Output the [X, Y] coordinate of the center of the cell containing the given text.  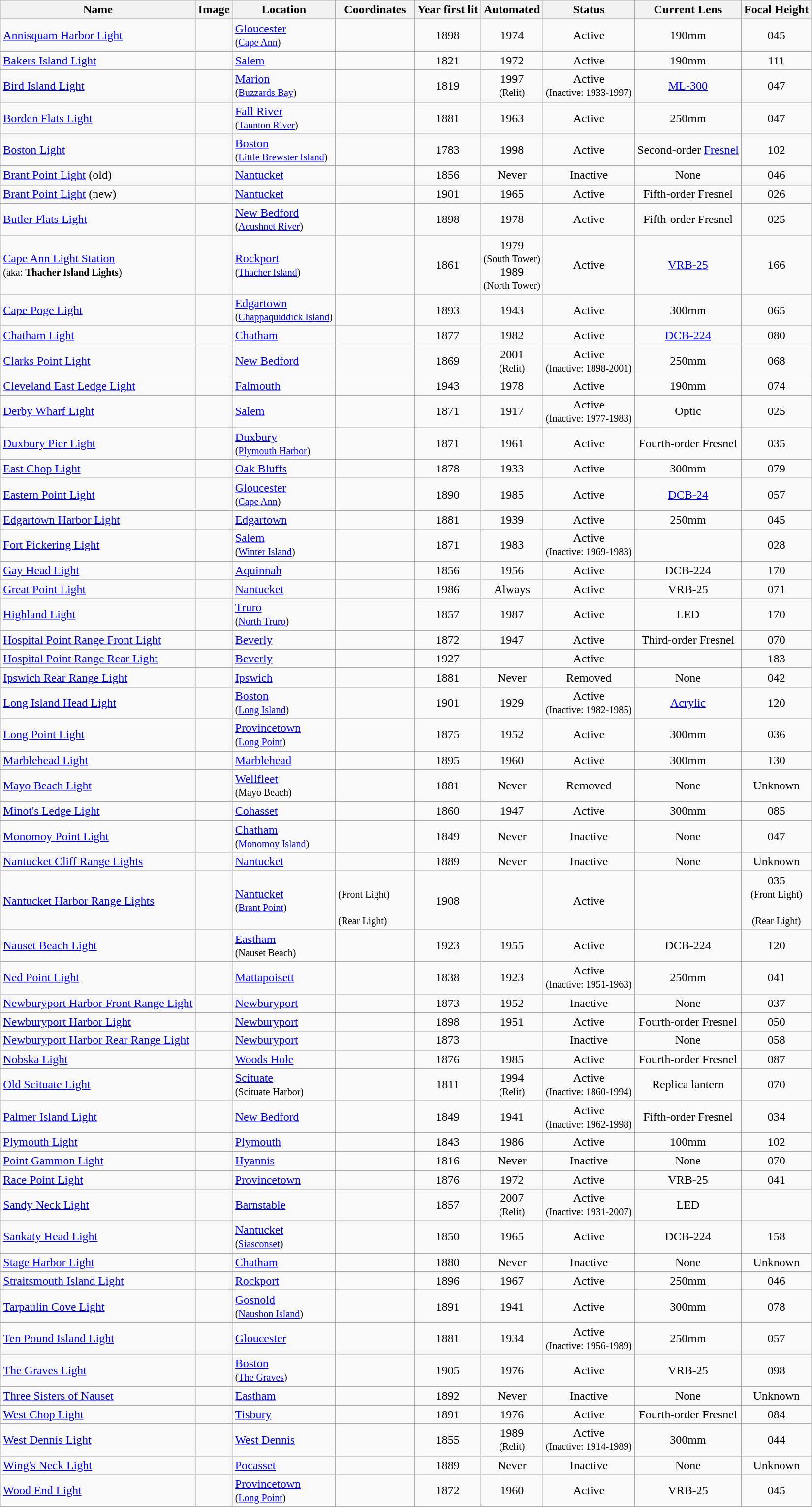
Cleveland East Ledge Light [98, 386]
Clarks Point Light [98, 360]
1875 [448, 734]
Minot's Ledge Light [98, 811]
Boston(Long Island) [283, 703]
1811 [448, 1085]
Nantucket(Brant Point) [283, 901]
Active(Inactive: 1931-2007) [589, 1205]
Active(Inactive: 1962-1998) [589, 1116]
Point Gammon Light [98, 1161]
183 [777, 659]
Scituate(Scituate Harbor) [283, 1085]
084 [777, 1414]
Borden Flats Light [98, 118]
Edgartown(Chappaquiddick Island) [283, 310]
Year first lit [448, 10]
Optic [688, 411]
Eastham [283, 1396]
Active(Inactive: 1914-1989) [589, 1440]
Edgartown Harbor Light [98, 520]
Mayo Beach Light [98, 785]
Tarpaulin Cove Light [98, 1306]
1934 [512, 1339]
Sankaty Head Light [98, 1237]
Ten Pound Island Light [98, 1339]
Marion(Buzzards Bay) [283, 86]
036 [777, 734]
Image [214, 10]
100mm [688, 1142]
044 [777, 1440]
Plymouth Light [98, 1142]
1989(Relit) [512, 1440]
Nantucket Harbor Range Lights [98, 901]
Wellfleet(Mayo Beach) [283, 785]
1967 [512, 1281]
Fort Pickering Light [98, 545]
1997(Relit) [512, 86]
Name [98, 10]
1816 [448, 1161]
Bird Island Light [98, 86]
Rockport(Thacher Island) [283, 265]
1963 [512, 118]
East Chop Light [98, 469]
Ipswich Rear Range Light [98, 677]
1955 [512, 946]
071 [777, 589]
Active(Inactive: 1982-1985) [589, 703]
Cape Ann Light Station(aka: Thacher Island Lights) [98, 265]
Boston(The Graves) [283, 1370]
Tisbury [283, 1414]
Pocasset [283, 1465]
Edgartown [283, 520]
Three Sisters of Nauset [98, 1396]
080 [777, 335]
087 [777, 1059]
1994(Relit) [512, 1085]
1998 [512, 150]
Woods Hole [283, 1059]
Automated [512, 10]
Palmer Island Light [98, 1116]
Rockport [283, 1281]
Boston(Little Brewster Island) [283, 150]
Acrylic [688, 703]
098 [777, 1370]
1974 [512, 35]
1819 [448, 86]
Newburyport Harbor Rear Range Light [98, 1040]
West Chop Light [98, 1414]
Ipswich [283, 677]
Coordinates [375, 10]
Newburyport Harbor Light [98, 1022]
Gosnold(Naushon Island) [283, 1306]
Mattapoisett [283, 977]
1855 [448, 1440]
Great Point Light [98, 589]
035 [777, 444]
068 [777, 360]
065 [777, 310]
Gloucester [283, 1339]
Ned Point Light [98, 977]
Active(Inactive: 1860-1994) [589, 1085]
1927 [448, 659]
Second-order Fresnel [688, 150]
Plymouth [283, 1142]
Oak Bluffs [283, 469]
Derby Wharf Light [98, 411]
Truro(North Truro) [283, 614]
Long Point Light [98, 734]
Active(Inactive: 1977-1983) [589, 411]
(Front Light) (Rear Light) [375, 901]
Wing's Neck Light [98, 1465]
2007(Relit) [512, 1205]
1843 [448, 1142]
085 [777, 811]
New Bedford(Acushnet River) [283, 220]
Current Lens [688, 10]
Focal Height [777, 10]
1869 [448, 360]
058 [777, 1040]
Nobska Light [98, 1059]
1850 [448, 1237]
Brant Point Light (old) [98, 175]
1961 [512, 444]
035 (Front Light) (Rear Light) [777, 901]
Chatham Light [98, 335]
1878 [448, 469]
Newburyport Harbor Front Range Light [98, 1003]
1929 [512, 703]
028 [777, 545]
DCB-24 [688, 494]
1890 [448, 494]
158 [777, 1237]
Eastham(Nauset Beach) [283, 946]
Annisquam Harbor Light [98, 35]
Barnstable [283, 1205]
Stage Harbor Light [98, 1262]
1987 [512, 614]
Provincetown [283, 1180]
1821 [448, 61]
West Dennis Light [98, 1440]
1893 [448, 310]
Gay Head Light [98, 570]
1880 [448, 1262]
Butler Flats Light [98, 220]
Old Scituate Light [98, 1085]
Falmouth [283, 386]
1939 [512, 520]
1896 [448, 1281]
Active(Inactive: 1933-1997) [589, 86]
1838 [448, 977]
Active(Inactive: 1956-1989) [589, 1339]
050 [777, 1022]
078 [777, 1306]
Aquinnah [283, 570]
Hyannis [283, 1161]
1783 [448, 150]
Cape Poge Light [98, 310]
Status [589, 10]
1956 [512, 570]
Nantucket Cliff Range Lights [98, 862]
Salem(Winter Island) [283, 545]
166 [777, 265]
1895 [448, 760]
Third-order Fresnel [688, 640]
1892 [448, 1396]
074 [777, 386]
Active(Inactive: 1951-1963) [589, 977]
Replica lantern [688, 1085]
Brant Point Light (new) [98, 194]
Wood End Light [98, 1490]
1861 [448, 265]
Chatham(Monomoy Island) [283, 837]
1905 [448, 1370]
042 [777, 677]
Eastern Point Light [98, 494]
Always [512, 589]
Race Point Light [98, 1180]
West Dennis [283, 1440]
079 [777, 469]
Highland Light [98, 614]
Cohasset [283, 811]
Monomoy Point Light [98, 837]
Fall River(Taunton River) [283, 118]
Active(Inactive: 1898-2001) [589, 360]
1983 [512, 545]
Marblehead [283, 760]
Active(Inactive: 1969-1983) [589, 545]
111 [777, 61]
Sandy Neck Light [98, 1205]
1877 [448, 335]
Bakers Island Light [98, 61]
034 [777, 1116]
Nauset Beach Light [98, 946]
Boston Light [98, 150]
Hospital Point Range Rear Light [98, 659]
130 [777, 760]
Nantucket(Siasconset) [283, 1237]
Hospital Point Range Front Light [98, 640]
1951 [512, 1022]
1979(South Tower)1989(North Tower) [512, 265]
ML-300 [688, 86]
037 [777, 1003]
1982 [512, 335]
1860 [448, 811]
2001(Relit) [512, 360]
The Graves Light [98, 1370]
1917 [512, 411]
Marblehead Light [98, 760]
026 [777, 194]
Duxbury Pier Light [98, 444]
Location [283, 10]
1933 [512, 469]
Long Island Head Light [98, 703]
1908 [448, 901]
Straitsmouth Island Light [98, 1281]
Duxbury(Plymouth Harbor) [283, 444]
